Extract the (x, y) coordinate from the center of the cell holding the provided text.  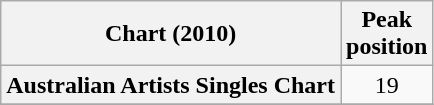
19 (386, 85)
Australian Artists Singles Chart (171, 85)
Chart (2010) (171, 34)
Peakposition (386, 34)
